For the text-containing cell, return its midpoint in [x, y] coordinate format. 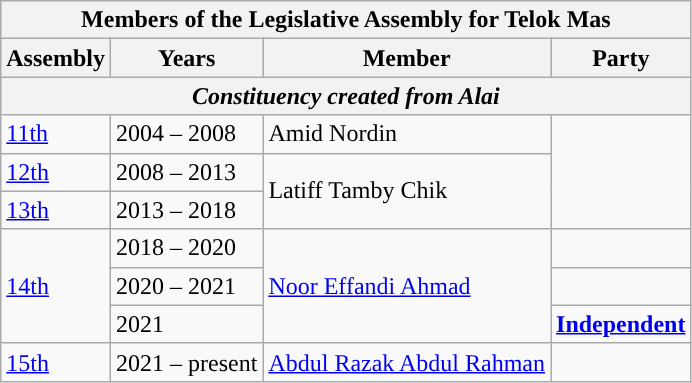
15th [56, 362]
14th [56, 286]
2020 – 2021 [186, 286]
2021 [186, 324]
2004 – 2008 [186, 134]
Party [621, 58]
Independent [621, 324]
2018 – 2020 [186, 248]
Latiff Tamby Chik [407, 191]
Constituency created from Alai [346, 96]
Member [407, 58]
Years [186, 58]
2021 – present [186, 362]
13th [56, 210]
2013 – 2018 [186, 210]
2008 – 2013 [186, 172]
Members of the Legislative Assembly for Telok Mas [346, 20]
Amid Nordin [407, 134]
Noor Effandi Ahmad [407, 286]
12th [56, 172]
11th [56, 134]
Abdul Razak Abdul Rahman [407, 362]
Assembly [56, 58]
